Find where the given text appears and provide that cell's center as (x, y) coordinate. 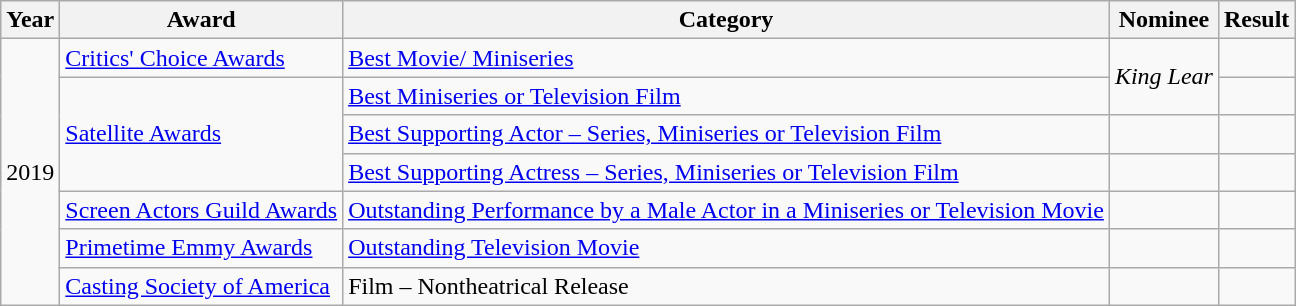
Satellite Awards (202, 134)
Best Supporting Actress – Series, Miniseries or Television Film (726, 172)
Best Supporting Actor – Series, Miniseries or Television Film (726, 134)
Outstanding Performance by a Male Actor in a Miniseries or Television Movie (726, 210)
Result (1256, 20)
Year (30, 20)
Award (202, 20)
Critics' Choice Awards (202, 58)
Nominee (1164, 20)
Primetime Emmy Awards (202, 248)
Casting Society of America (202, 286)
2019 (30, 172)
Film – Nontheatrical Release (726, 286)
Category (726, 20)
Best Movie/ Miniseries (726, 58)
Screen Actors Guild Awards (202, 210)
King Lear (1164, 77)
Best Miniseries or Television Film (726, 96)
Outstanding Television Movie (726, 248)
